Locate the cell with the specified text and output its [x, y] center coordinate. 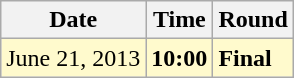
Round [253, 20]
Time [180, 20]
June 21, 2013 [74, 58]
Date [74, 20]
10:00 [180, 58]
Final [253, 58]
